Return [X, Y] of the center of cell containing provided text 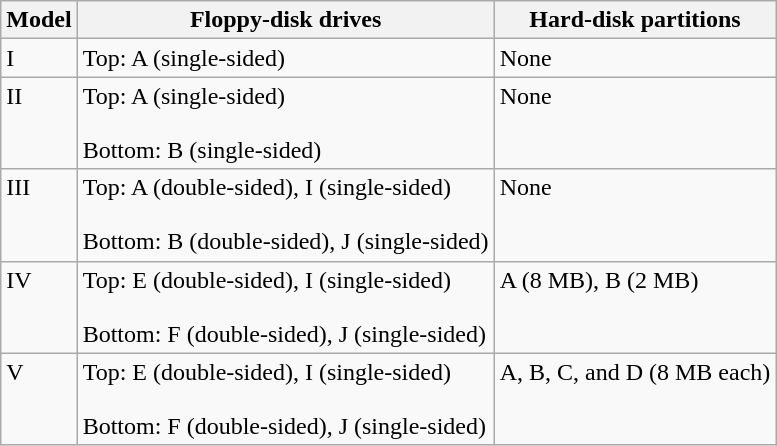
Floppy-disk drives [286, 20]
A, B, C, and D (8 MB each) [635, 399]
I [39, 58]
II [39, 123]
Hard-disk partitions [635, 20]
III [39, 215]
Top: A (double-sided), I (single-sided)Bottom: B (double-sided), J (single-sided) [286, 215]
Model [39, 20]
Top: A (single-sided)Bottom: B (single-sided) [286, 123]
A (8 MB), B (2 MB) [635, 307]
IV [39, 307]
V [39, 399]
Top: A (single-sided) [286, 58]
